Return [X, Y] of the center of cell containing provided text 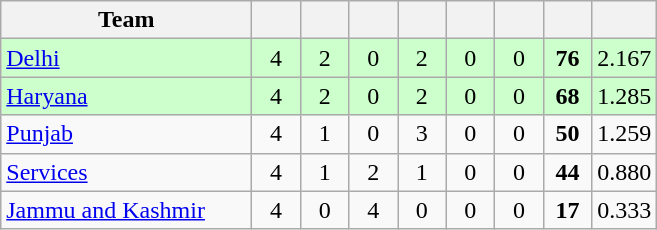
68 [568, 96]
Punjab [126, 134]
3 [422, 134]
17 [568, 210]
Delhi [126, 58]
Team [126, 20]
1.259 [624, 134]
50 [568, 134]
Jammu and Kashmir [126, 210]
0.333 [624, 210]
0.880 [624, 172]
44 [568, 172]
1.285 [624, 96]
Haryana [126, 96]
Services [126, 172]
2.167 [624, 58]
76 [568, 58]
